Search for the cell housing the specified text and yield its (X, Y) center coordinate. 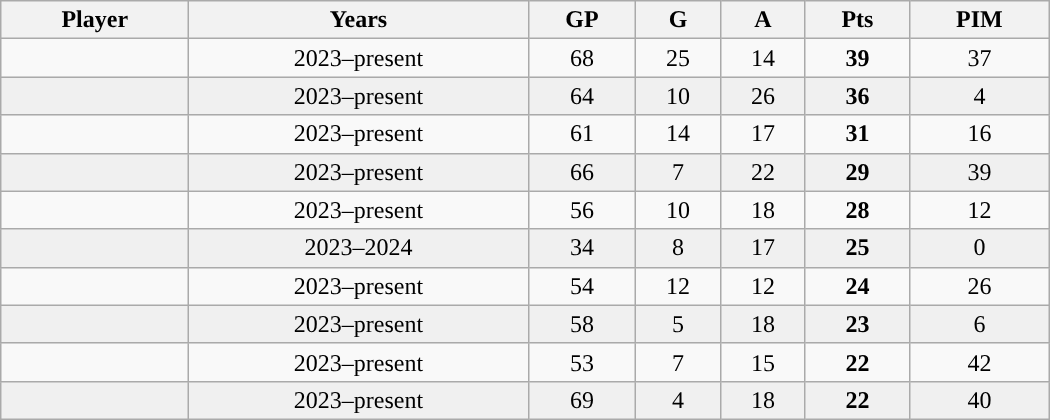
61 (582, 134)
36 (857, 96)
54 (582, 286)
66 (582, 172)
23 (857, 324)
64 (582, 96)
69 (582, 400)
Player (95, 20)
40 (980, 400)
Years (359, 20)
24 (857, 286)
GP (582, 20)
34 (582, 248)
31 (857, 134)
5 (678, 324)
G (678, 20)
0 (980, 248)
68 (582, 58)
Pts (857, 20)
56 (582, 210)
PIM (980, 20)
15 (764, 362)
58 (582, 324)
42 (980, 362)
53 (582, 362)
16 (980, 134)
28 (857, 210)
29 (857, 172)
6 (980, 324)
37 (980, 58)
2023–2024 (359, 248)
A (764, 20)
8 (678, 248)
